Pinpoint the cell where the given text exists, returning its (X, Y) midpoint coordinate. 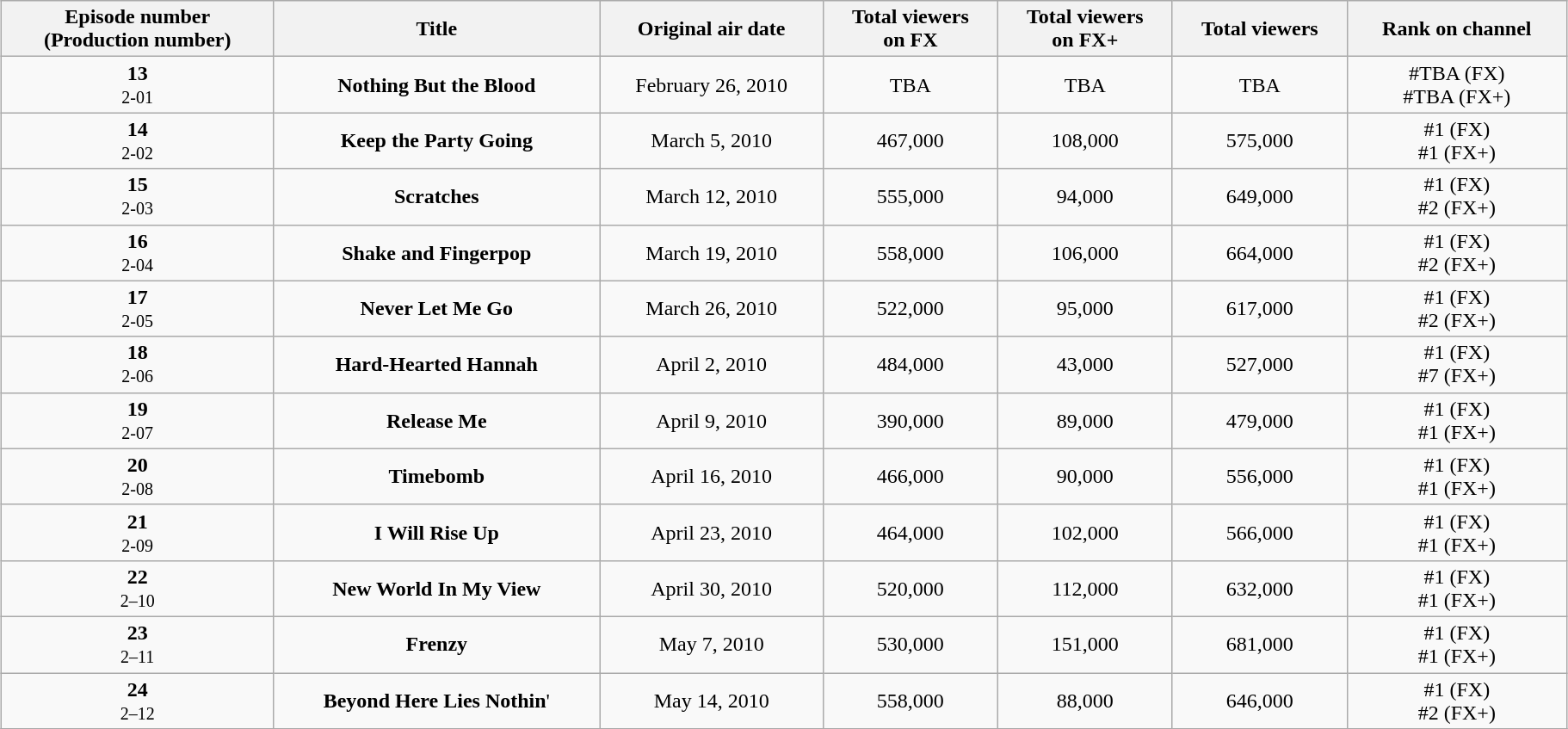
522,000 (911, 308)
222–10 (138, 589)
94,000 (1084, 196)
#1 (FX)#7 (FX+) (1456, 365)
132-01 (138, 84)
Scratches (437, 196)
108,000 (1084, 141)
192-07 (138, 420)
142-02 (138, 141)
Title (437, 29)
90,000 (1084, 477)
479,000 (1260, 420)
232–11 (138, 644)
106,000 (1084, 253)
95,000 (1084, 308)
182-06 (138, 365)
162-04 (138, 253)
April 2, 2010 (711, 365)
Original air date (711, 29)
Beyond Here Lies Nothin' (437, 701)
Keep the Party Going (437, 141)
I Will Rise Up (437, 532)
649,000 (1260, 196)
Rank on channel (1456, 29)
43,000 (1084, 365)
March 12, 2010 (711, 196)
466,000 (911, 477)
484,000 (911, 365)
Frenzy (437, 644)
575,000 (1260, 141)
464,000 (911, 532)
Episode number(Production number) (138, 29)
646,000 (1260, 701)
Total viewerson FX+ (1084, 29)
Total viewerson FX (911, 29)
March 19, 2010 (711, 253)
Total viewers (1260, 29)
May 7, 2010 (711, 644)
Shake and Fingerpop (437, 253)
Hard-Hearted Hannah (437, 365)
664,000 (1260, 253)
152-03 (138, 196)
520,000 (911, 589)
Timebomb (437, 477)
April 9, 2010 (711, 420)
530,000 (911, 644)
April 23, 2010 (711, 532)
467,000 (911, 141)
May 14, 2010 (711, 701)
February 26, 2010 (711, 84)
527,000 (1260, 365)
151,000 (1084, 644)
Never Let Me Go (437, 308)
New World In My View (437, 589)
April 30, 2010 (711, 589)
Nothing But the Blood (437, 84)
555,000 (911, 196)
390,000 (911, 420)
556,000 (1260, 477)
681,000 (1260, 644)
242–12 (138, 701)
89,000 (1084, 420)
202-08 (138, 477)
112,000 (1084, 589)
632,000 (1260, 589)
March 5, 2010 (711, 141)
566,000 (1260, 532)
Release Me (437, 420)
617,000 (1260, 308)
#TBA (FX)#TBA (FX+) (1456, 84)
102,000 (1084, 532)
April 16, 2010 (711, 477)
88,000 (1084, 701)
March 26, 2010 (711, 308)
212-09 (138, 532)
172-05 (138, 308)
